Find where the given text appears and provide that cell's center as (x, y) coordinate. 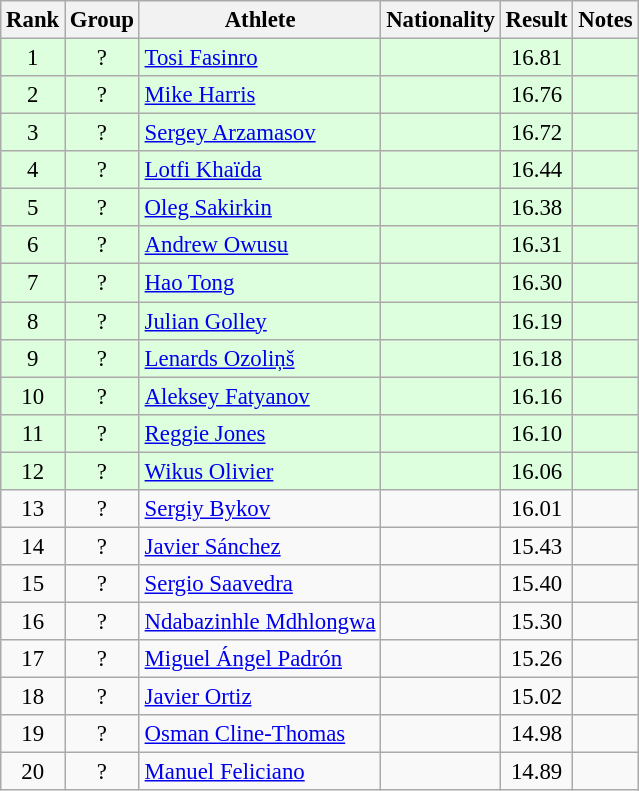
15.26 (536, 659)
6 (33, 245)
15.30 (536, 621)
Wikus Olivier (260, 471)
19 (33, 734)
14 (33, 546)
14.98 (536, 734)
16.16 (536, 396)
14.89 (536, 772)
Notes (606, 20)
7 (33, 283)
16.01 (536, 509)
5 (33, 208)
16.76 (536, 95)
Tosi Fasinro (260, 58)
15 (33, 584)
Miguel Ángel Padrón (260, 659)
Javier Ortiz (260, 697)
Sergey Arzamasov (260, 133)
13 (33, 509)
17 (33, 659)
Julian Golley (260, 321)
Ndabazinhle Mdhlongwa (260, 621)
16.31 (536, 245)
3 (33, 133)
8 (33, 321)
Javier Sánchez (260, 546)
16.44 (536, 170)
Aleksey Fatyanov (260, 396)
Andrew Owusu (260, 245)
9 (33, 358)
Lotfi Khaïda (260, 170)
Hao Tong (260, 283)
16.30 (536, 283)
15.43 (536, 546)
16.06 (536, 471)
1 (33, 58)
Nationality (440, 20)
Lenards Ozoliņš (260, 358)
Athlete (260, 20)
Mike Harris (260, 95)
Rank (33, 20)
2 (33, 95)
Result (536, 20)
15.02 (536, 697)
16 (33, 621)
16.19 (536, 321)
Sergiy Bykov (260, 509)
18 (33, 697)
16.10 (536, 433)
12 (33, 471)
11 (33, 433)
Reggie Jones (260, 433)
Manuel Feliciano (260, 772)
16.72 (536, 133)
Osman Cline-Thomas (260, 734)
10 (33, 396)
15.40 (536, 584)
Oleg Sakirkin (260, 208)
20 (33, 772)
16.38 (536, 208)
16.81 (536, 58)
Group (102, 20)
16.18 (536, 358)
Sergio Saavedra (260, 584)
4 (33, 170)
